Search for the cell housing the specified text and yield its (X, Y) center coordinate. 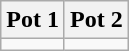
Pot 2 (96, 20)
Pot 1 (33, 20)
